For the text-containing cell, return its midpoint in (x, y) coordinate format. 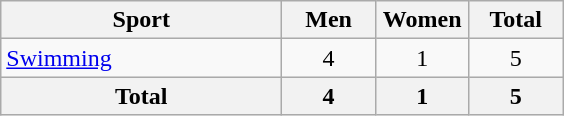
Swimming (142, 58)
Men (329, 20)
Sport (142, 20)
Women (422, 20)
